Find where the given text appears and provide that cell's center as [x, y] coordinate. 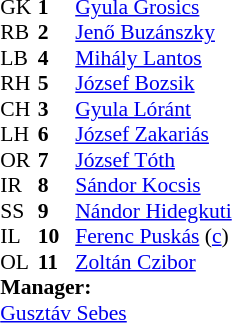
10 [57, 237]
8 [57, 185]
RB [19, 33]
József Bozsik [153, 83]
Manager: [116, 287]
Ferenc Puskás (c) [153, 237]
2 [57, 33]
OR [19, 160]
LB [19, 58]
Mihály Lantos [153, 58]
3 [57, 109]
4 [57, 58]
Jenő Buzánszky [153, 33]
9 [57, 211]
IL [19, 237]
József Zakariás [153, 135]
Sándor Kocsis [153, 185]
5 [57, 83]
József Tóth [153, 160]
Gyula Lóránt [153, 109]
RH [19, 83]
IR [19, 185]
7 [57, 160]
SS [19, 211]
Nándor Hidegkuti [153, 211]
6 [57, 135]
Zoltán Czibor [153, 262]
CH [19, 109]
LH [19, 135]
OL [19, 262]
11 [57, 262]
